Locate the cell with the specified text and output its [X, Y] center coordinate. 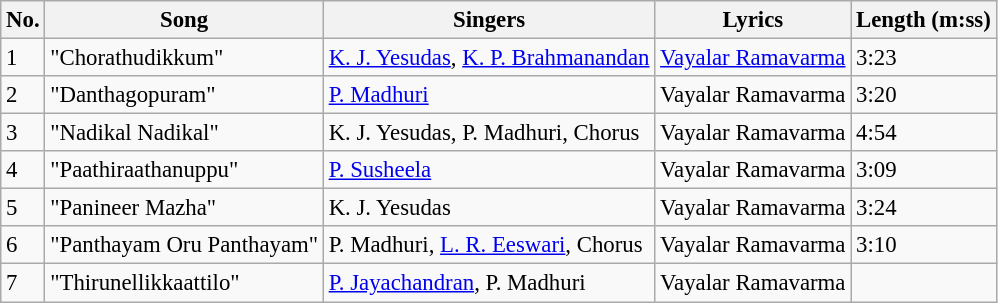
4 [23, 170]
3:23 [924, 58]
P. Jayachandran, P. Madhuri [488, 283]
3:24 [924, 208]
1 [23, 58]
6 [23, 245]
7 [23, 283]
"Paathiraathanuppu" [184, 170]
"Panineer Mazha" [184, 208]
Length (m:ss) [924, 20]
3:09 [924, 170]
5 [23, 208]
"Thirunellikkaattilo" [184, 283]
3:20 [924, 95]
K. J. Yesudas, P. Madhuri, Chorus [488, 133]
2 [23, 95]
P. Madhuri, L. R. Eeswari, Chorus [488, 245]
"Nadikal Nadikal" [184, 133]
4:54 [924, 133]
K. J. Yesudas [488, 208]
Lyrics [753, 20]
No. [23, 20]
"Chorathudikkum" [184, 58]
Singers [488, 20]
3 [23, 133]
Song [184, 20]
"Danthagopuram" [184, 95]
P. Susheela [488, 170]
"Panthayam Oru Panthayam" [184, 245]
P. Madhuri [488, 95]
K. J. Yesudas, K. P. Brahmanandan [488, 58]
3:10 [924, 245]
